Capture the cell that displays the provided text and extract its (X, Y) central coordinate. 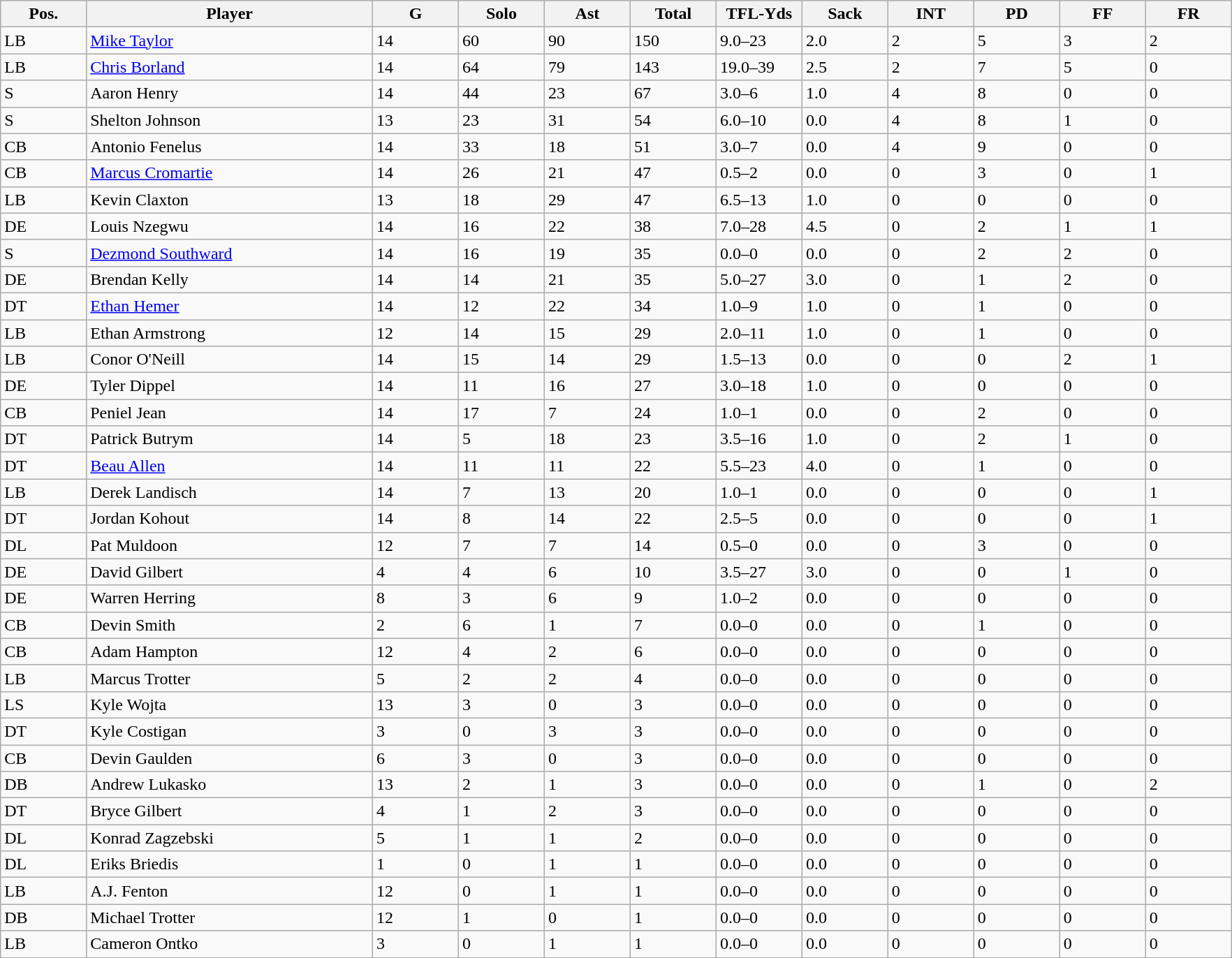
Player (230, 14)
3.0–7 (758, 147)
Cameron Ontko (230, 944)
Shelton Johnson (230, 120)
PD (1017, 14)
44 (501, 94)
Ast (587, 14)
Michael Trotter (230, 918)
150 (673, 40)
Pos. (43, 14)
FF (1102, 14)
Kevin Claxton (230, 200)
Louis Nzegwu (230, 226)
Adam Hampton (230, 651)
2.5–5 (758, 519)
Sack (845, 14)
6.0–10 (758, 120)
33 (501, 147)
Total (673, 14)
Andrew Lukasko (230, 785)
INT (930, 14)
143 (673, 67)
Brendan Kelly (230, 279)
1.5–13 (758, 360)
Jordan Kohout (230, 519)
Conor O'Neill (230, 360)
Bryce Gilbert (230, 811)
David Gilbert (230, 572)
31 (587, 120)
Solo (501, 14)
3.5–16 (758, 439)
4.0 (845, 466)
3.5–27 (758, 572)
3.0–18 (758, 386)
LS (43, 705)
67 (673, 94)
2.0–11 (758, 333)
A.J. Fenton (230, 891)
Marcus Cromartie (230, 173)
0.5–2 (758, 173)
G (416, 14)
Konrad Zagzebski (230, 838)
Kyle Wojta (230, 705)
Beau Allen (230, 466)
Marcus Trotter (230, 678)
19.0–39 (758, 67)
5.5–23 (758, 466)
64 (501, 67)
51 (673, 147)
27 (673, 386)
2.0 (845, 40)
Ethan Hemer (230, 306)
38 (673, 226)
3.0–6 (758, 94)
20 (673, 492)
34 (673, 306)
1.0–2 (758, 598)
Aaron Henry (230, 94)
24 (673, 413)
Derek Landisch (230, 492)
1.0–9 (758, 306)
Warren Herring (230, 598)
19 (587, 253)
17 (501, 413)
Tyler Dippel (230, 386)
26 (501, 173)
Kyle Costigan (230, 731)
Eriks Briedis (230, 864)
9.0–23 (758, 40)
2.5 (845, 67)
79 (587, 67)
90 (587, 40)
0.5–0 (758, 545)
Chris Borland (230, 67)
Pat Muldoon (230, 545)
Mike Taylor (230, 40)
7.0–28 (758, 226)
Patrick Butrym (230, 439)
60 (501, 40)
5.0–27 (758, 279)
54 (673, 120)
Antonio Fenelus (230, 147)
FR (1189, 14)
TFL-Yds (758, 14)
Ethan Armstrong (230, 333)
Dezmond Southward (230, 253)
4.5 (845, 226)
Devin Gaulden (230, 758)
Devin Smith (230, 625)
Peniel Jean (230, 413)
10 (673, 572)
6.5–13 (758, 200)
